For the text-containing cell, return its midpoint in (x, y) coordinate format. 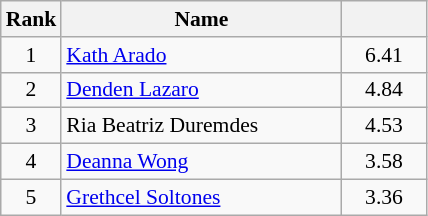
6.41 (384, 55)
5 (32, 197)
Ria Beatriz Duremdes (201, 126)
4 (32, 162)
4.53 (384, 126)
1 (32, 55)
3 (32, 126)
Rank (32, 19)
Grethcel Soltones (201, 197)
3.36 (384, 197)
Denden Lazaro (201, 90)
3.58 (384, 162)
Name (201, 19)
Deanna Wong (201, 162)
4.84 (384, 90)
2 (32, 90)
Kath Arado (201, 55)
